Find where the given text appears and provide that cell's center as (X, Y) coordinate. 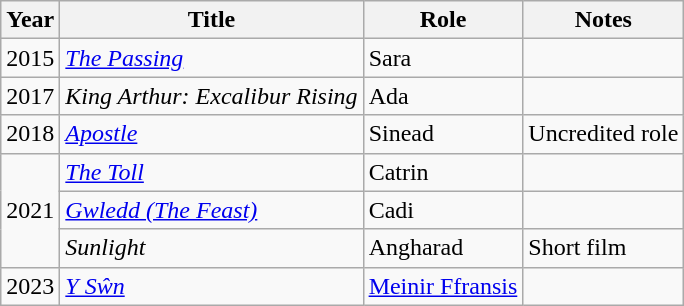
2015 (30, 58)
Y Sŵn (212, 286)
Gwledd (The Feast) (212, 210)
Notes (604, 20)
2017 (30, 96)
Title (212, 20)
2021 (30, 210)
Meinir Ffransis (443, 286)
Apostle (212, 134)
The Passing (212, 58)
Role (443, 20)
The Toll (212, 172)
Sunlight (212, 248)
Angharad (443, 248)
Catrin (443, 172)
2023 (30, 286)
Sara (443, 58)
Year (30, 20)
Ada (443, 96)
2018 (30, 134)
King Arthur: Excalibur Rising (212, 96)
Short film (604, 248)
Cadi (443, 210)
Sinead (443, 134)
Uncredited role (604, 134)
